For the text-containing cell, return its midpoint in (X, Y) coordinate format. 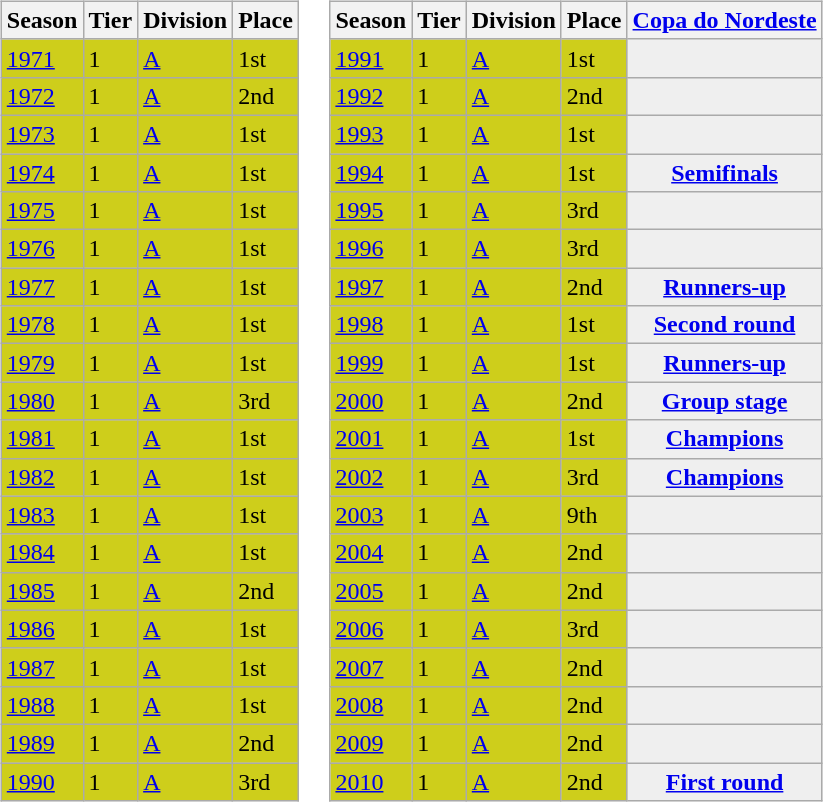
1974 (42, 173)
1996 (371, 249)
1998 (371, 325)
2006 (371, 629)
1979 (42, 363)
1976 (42, 249)
2002 (371, 477)
1975 (42, 211)
Semifinals (724, 173)
1977 (42, 287)
1997 (371, 287)
1986 (42, 629)
1985 (42, 591)
2005 (371, 591)
1978 (42, 325)
2001 (371, 439)
1993 (371, 134)
2003 (371, 515)
Second round (724, 325)
2008 (371, 705)
2007 (371, 667)
First round (724, 781)
Group stage (724, 401)
2000 (371, 401)
1991 (371, 58)
1988 (42, 705)
1984 (42, 553)
2004 (371, 553)
1971 (42, 58)
1981 (42, 439)
1980 (42, 401)
1989 (42, 743)
1972 (42, 96)
1990 (42, 781)
2009 (371, 743)
9th (594, 515)
1973 (42, 134)
2010 (371, 781)
1983 (42, 515)
Copa do Nordeste (724, 20)
1992 (371, 96)
1987 (42, 667)
1999 (371, 363)
1995 (371, 211)
1982 (42, 477)
1994 (371, 173)
